Find where the given text appears and provide that cell's center as [X, Y] coordinate. 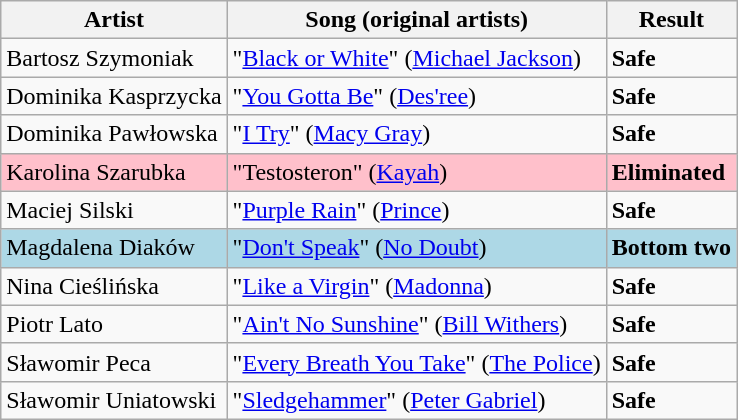
Song (original artists) [416, 20]
Sławomir Peca [114, 362]
Artist [114, 20]
Sławomir Uniatowski [114, 400]
Nina Cieślińska [114, 286]
Dominika Kasprzycka [114, 96]
"Ain't No Sunshine" (Bill Withers) [416, 324]
"Every Breath You Take" (The Police) [416, 362]
"I Try" (Macy Gray) [416, 134]
Bottom two [671, 248]
"Purple Rain" (Prince) [416, 210]
Karolina Szarubka [114, 172]
"Don't Speak" (No Doubt) [416, 248]
"Sledgehammer" (Peter Gabriel) [416, 400]
Eliminated [671, 172]
Result [671, 20]
"Black or White" (Michael Jackson) [416, 58]
"Testosteron" (Kayah) [416, 172]
Dominika Pawłowska [114, 134]
"You Gotta Be" (Des'ree) [416, 96]
Piotr Lato [114, 324]
"Like a Virgin" (Madonna) [416, 286]
Maciej Silski [114, 210]
Magdalena Diaków [114, 248]
Bartosz Szymoniak [114, 58]
